Search for the cell housing the specified text and yield its (X, Y) center coordinate. 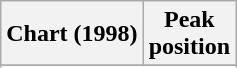
Peakposition (189, 34)
Chart (1998) (72, 34)
